Output the [X, Y] coordinate of the center of the cell containing the given text.  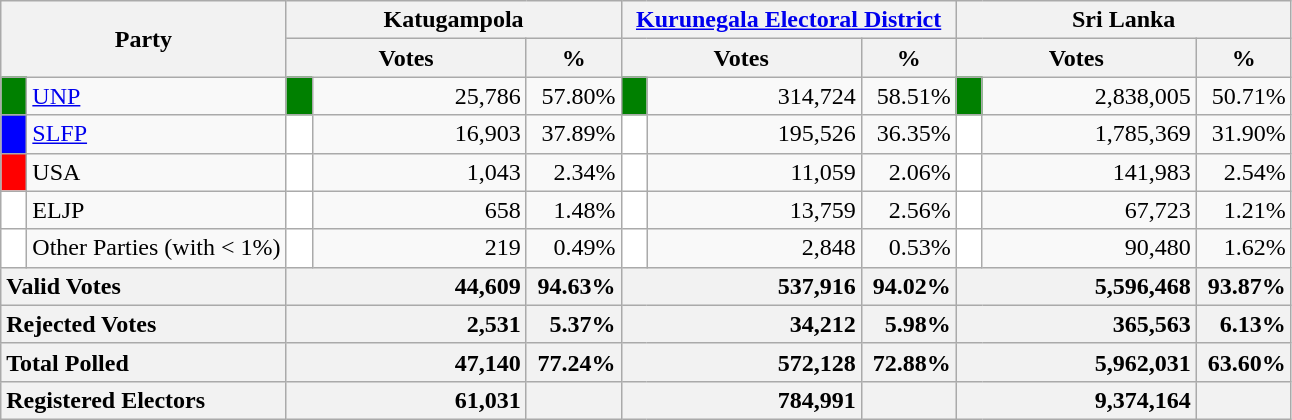
9,374,164 [1076, 400]
25,786 [419, 96]
Katugampola [454, 20]
61,031 [406, 400]
572,128 [741, 362]
Kurunegala Electoral District [788, 20]
77.24% [574, 362]
90,480 [1089, 248]
31.90% [1244, 134]
537,916 [741, 286]
ELJP [156, 210]
5.37% [574, 324]
2,838,005 [1089, 96]
5,596,468 [1076, 286]
6.13% [1244, 324]
Rejected Votes [144, 324]
44,609 [406, 286]
SLFP [156, 134]
141,983 [1089, 172]
1.62% [1244, 248]
195,526 [754, 134]
Registered Electors [144, 400]
5,962,031 [1076, 362]
Sri Lanka [1124, 20]
57.80% [574, 96]
2,531 [406, 324]
50.71% [1244, 96]
94.63% [574, 286]
219 [419, 248]
1,043 [419, 172]
658 [419, 210]
365,563 [1076, 324]
Valid Votes [144, 286]
0.53% [908, 248]
1.48% [574, 210]
13,759 [754, 210]
0.49% [574, 248]
1.21% [1244, 210]
58.51% [908, 96]
784,991 [741, 400]
5.98% [908, 324]
Total Polled [144, 362]
1,785,369 [1089, 134]
2,848 [754, 248]
USA [156, 172]
2.54% [1244, 172]
34,212 [741, 324]
36.35% [908, 134]
63.60% [1244, 362]
94.02% [908, 286]
Party [144, 39]
2.34% [574, 172]
37.89% [574, 134]
UNP [156, 96]
93.87% [1244, 286]
11,059 [754, 172]
2.56% [908, 210]
47,140 [406, 362]
Other Parties (with < 1%) [156, 248]
2.06% [908, 172]
314,724 [754, 96]
16,903 [419, 134]
72.88% [908, 362]
67,723 [1089, 210]
